From the cell containing the given text, extract its center point as (x, y) coordinate. 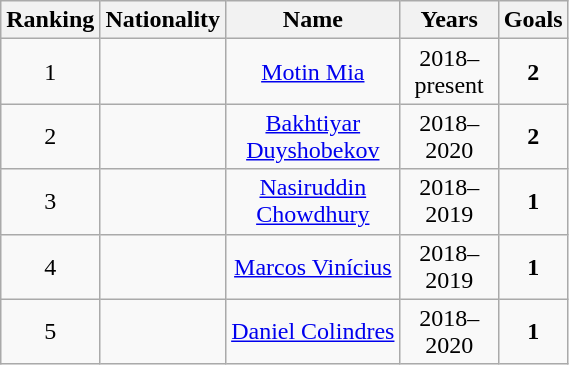
Ranking (50, 20)
4 (50, 266)
3 (50, 202)
Marcos Vinícius (313, 266)
Name (313, 20)
Motin Mia (313, 72)
Daniel Colindres (313, 332)
5 (50, 332)
Bakhtiyar Duyshobekov (313, 136)
2018–present (449, 72)
Years (449, 20)
Nationality (163, 20)
Nasiruddin Chowdhury (313, 202)
Goals (533, 20)
